For the text-containing cell, return its midpoint in (X, Y) coordinate format. 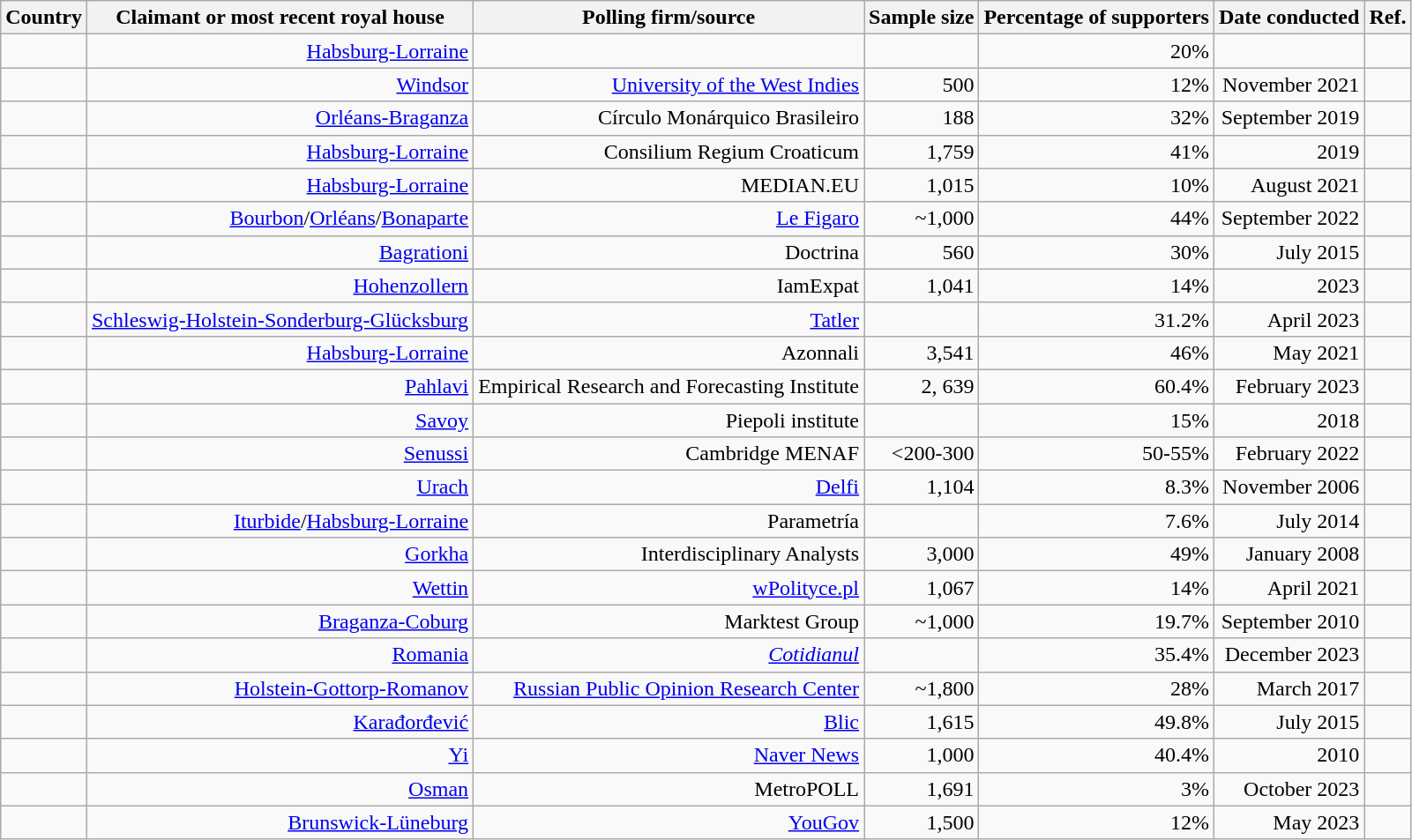
Delfi (669, 487)
49.8% (1097, 722)
Cotidianul (669, 655)
IamExpat (669, 286)
1,104 (922, 487)
Claimant or most recent royal house (280, 18)
September 2019 (1289, 118)
1,615 (922, 722)
Le Figaro (669, 219)
500 (922, 85)
~1,800 (922, 688)
University of the West Indies (669, 85)
1,015 (922, 185)
September 2010 (1289, 621)
49% (1097, 554)
Yi (280, 755)
March 2017 (1289, 688)
Polling firm/source (669, 18)
Interdisciplinary Analysts (669, 554)
Iturbide/Habsburg-Lorraine (280, 521)
Russian Public Opinion Research Center (669, 688)
19.7% (1097, 621)
30% (1097, 252)
Savoy (280, 420)
September 2022 (1289, 219)
MetroPOLL (669, 789)
1,041 (922, 286)
20% (1097, 51)
Schleswig-Holstein-Sonderburg-Glücksburg (280, 319)
Doctrina (669, 252)
February 2023 (1289, 386)
31.2% (1097, 319)
Urach (280, 487)
Romania (280, 655)
60.4% (1097, 386)
Tatler (669, 319)
2018 (1289, 420)
YouGov (669, 822)
10% (1097, 185)
Country (44, 18)
<200-300 (922, 454)
2023 (1289, 286)
Bourbon/Orléans/Bonaparte (280, 219)
November 2006 (1289, 487)
44% (1097, 219)
3% (1097, 789)
November 2021 (1289, 85)
32% (1097, 118)
188 (922, 118)
Percentage of supporters (1097, 18)
2, 639 (922, 386)
July 2014 (1289, 521)
Pahlavi (280, 386)
wPolityce.pl (669, 588)
Osman (280, 789)
Naver News (669, 755)
28% (1097, 688)
Blic (669, 722)
Círculo Monárquico Brasileiro (669, 118)
August 2021 (1289, 185)
Marktest Group (669, 621)
Piepoli institute (669, 420)
October 2023 (1289, 789)
Ref. (1388, 18)
April 2023 (1289, 319)
560 (922, 252)
1,067 (922, 588)
Brunswick-Lüneburg (280, 822)
Senussi (280, 454)
2010 (1289, 755)
Consilium Regium Croaticum (669, 152)
40.4% (1097, 755)
50-55% (1097, 454)
1,500 (922, 822)
May 2023 (1289, 822)
35.4% (1097, 655)
8.3% (1097, 487)
Karađorđević (280, 722)
Orléans-Braganza (280, 118)
Sample size (922, 18)
Parametría (669, 521)
Windsor (280, 85)
January 2008 (1289, 554)
Azonnali (669, 353)
April 2021 (1289, 588)
46% (1097, 353)
December 2023 (1289, 655)
February 2022 (1289, 454)
Empirical Research and Forecasting Institute (669, 386)
1,691 (922, 789)
Date conducted (1289, 18)
May 2021 (1289, 353)
41% (1097, 152)
Braganza-Coburg (280, 621)
3,000 (922, 554)
Gorkha (280, 554)
Bagrationi (280, 252)
7.6% (1097, 521)
MEDIAN.EU (669, 185)
15% (1097, 420)
Holstein-Gottorp-Romanov (280, 688)
1,759 (922, 152)
Hohenzollern (280, 286)
1,000 (922, 755)
3,541 (922, 353)
2019 (1289, 152)
Wettin (280, 588)
Cambridge MENAF (669, 454)
